Find where the given text appears and provide that cell's center as (x, y) coordinate. 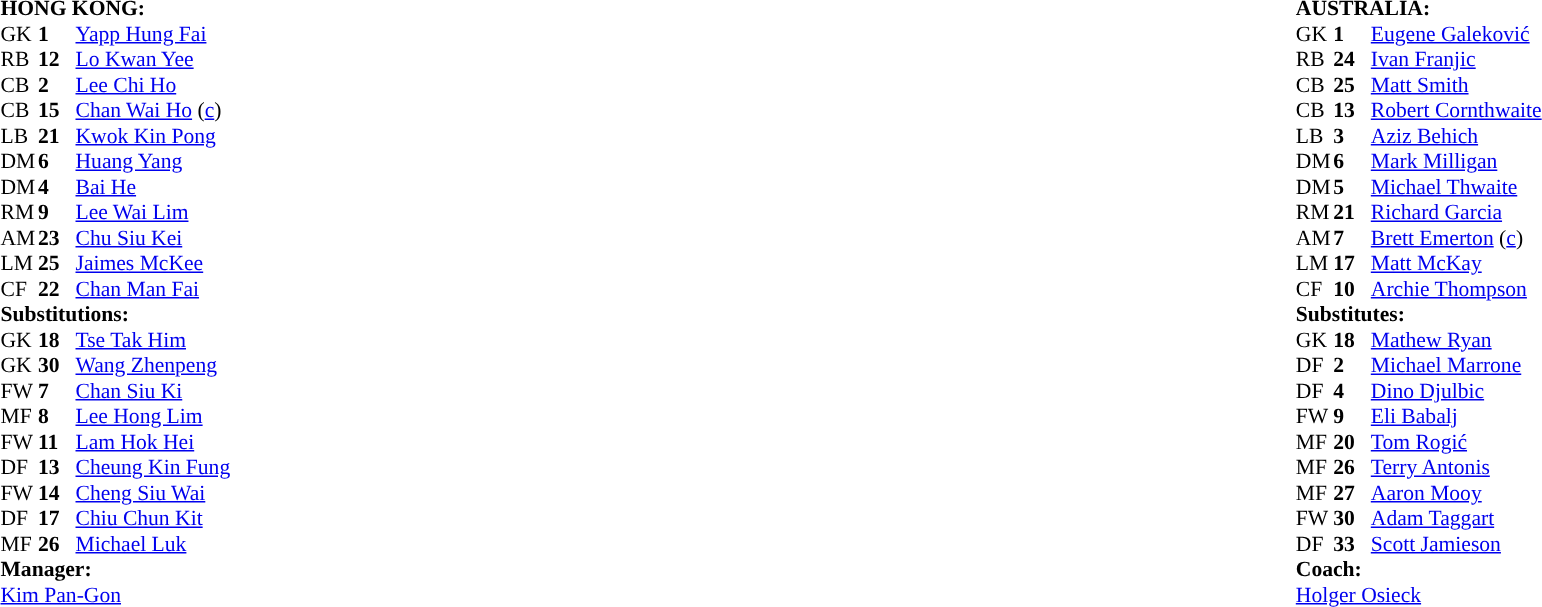
Mathew Ryan (1456, 340)
Eugene Galeković (1456, 34)
Chan Wai Ho (c) (154, 111)
Chiu Chun Kit (154, 519)
14 (57, 493)
Lam Hok Hei (154, 442)
Aaron Mooy (1456, 493)
Substitutes: (1419, 315)
Wang Zhenpeng (154, 365)
10 (1352, 289)
Yapp Hung Fai (154, 34)
3 (1352, 136)
Kwok Kin Pong (154, 136)
Lo Kwan Yee (154, 59)
Michael Luk (154, 544)
Cheung Kin Fung (154, 467)
Chan Siu Ki (154, 391)
33 (1352, 544)
Coach: (1419, 569)
Manager: (115, 569)
Mark Milligan (1456, 161)
Tse Tak Him (154, 340)
27 (1352, 493)
Jaimes McKee (154, 263)
Ivan Franjic (1456, 59)
Cheng Siu Wai (154, 493)
Adam Taggart (1456, 519)
20 (1352, 442)
Chan Man Fai (154, 289)
12 (57, 59)
Archie Thompson (1456, 289)
Robert Cornthwaite (1456, 111)
23 (57, 238)
Substitutions: (115, 315)
Huang Yang (154, 161)
Eli Babalj (1456, 417)
Bai He (154, 187)
22 (57, 289)
Michael Thwaite (1456, 187)
Richard Garcia (1456, 213)
Tom Rogić (1456, 442)
Matt McKay (1456, 263)
Chu Siu Kei (154, 238)
Terry Antonis (1456, 467)
Lee Wai Lim (154, 213)
24 (1352, 59)
5 (1352, 187)
Matt Smith (1456, 85)
Dino Djulbic (1456, 391)
Michael Marrone (1456, 365)
11 (57, 442)
Lee Chi Ho (154, 85)
Aziz Behich (1456, 136)
15 (57, 111)
Brett Emerton (c) (1456, 238)
Lee Hong Lim (154, 417)
8 (57, 417)
Scott Jamieson (1456, 544)
